Return (X, Y) of the center of cell containing provided text 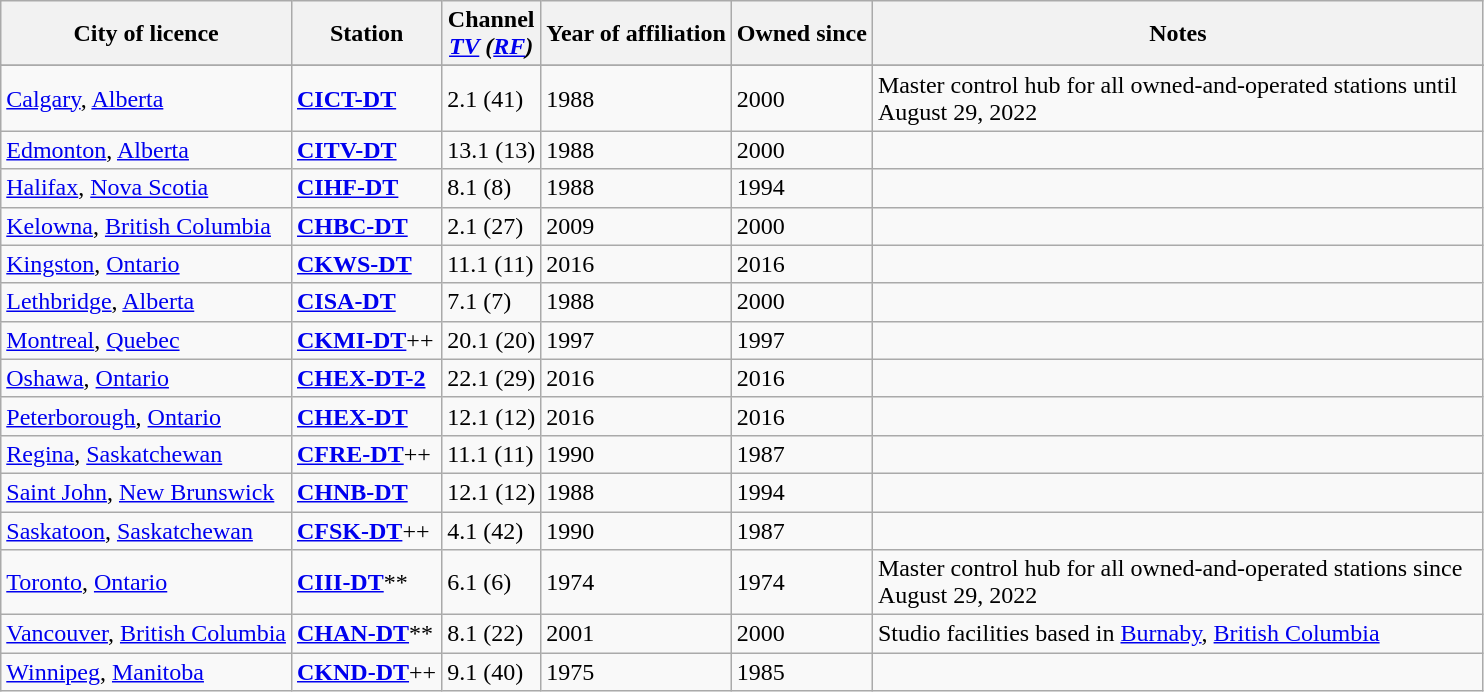
2009 (636, 226)
CISA-DT (366, 302)
Station (366, 34)
CFSK-DT++ (366, 531)
CFRE-DT++ (366, 454)
22.1 (29) (492, 378)
Studio facilities based in Burnaby, British Columbia (1178, 634)
8.1 (22) (492, 634)
CHEX-DT-2 (366, 378)
9.1 (40) (492, 672)
Saint John, New Brunswick (146, 492)
Year of affiliation (636, 34)
Lethbridge, Alberta (146, 302)
4.1 (42) (492, 531)
2001 (636, 634)
2.1 (27) (492, 226)
Vancouver, British Columbia (146, 634)
Regina, Saskatchewan (146, 454)
13.1 (13) (492, 150)
Kelowna, British Columbia (146, 226)
2.1 (41) (492, 98)
Notes (1178, 34)
Montreal, Quebec (146, 340)
Calgary, Alberta (146, 98)
1975 (636, 672)
1985 (802, 672)
CHAN-DT** (366, 634)
Owned since (802, 34)
Toronto, Ontario (146, 582)
Master control hub for all owned-and-operated stations since August 29, 2022 (1178, 582)
ChannelTV (RF) (492, 34)
City of licence (146, 34)
Halifax, Nova Scotia (146, 188)
CKMI-DT++ (366, 340)
CHBC-DT (366, 226)
CKWS-DT (366, 264)
8.1 (8) (492, 188)
CIII-DT** (366, 582)
6.1 (6) (492, 582)
Peterborough, Ontario (146, 416)
CICT-DT (366, 98)
20.1 (20) (492, 340)
Saskatoon, Saskatchewan (146, 531)
CITV-DT (366, 150)
7.1 (7) (492, 302)
Master control hub for all owned-and-operated stations until August 29, 2022 (1178, 98)
Winnipeg, Manitoba (146, 672)
Oshawa, Ontario (146, 378)
CIHF-DT (366, 188)
Kingston, Ontario (146, 264)
Edmonton, Alberta (146, 150)
CKND-DT++ (366, 672)
CHEX-DT (366, 416)
CHNB-DT (366, 492)
